Locate the cell with the specified text and output its [X, Y] center coordinate. 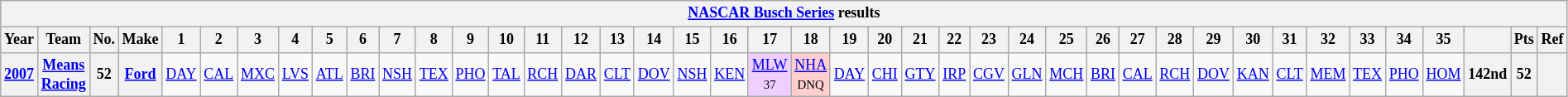
29 [1214, 40]
28 [1175, 40]
Ref [1552, 40]
26 [1104, 40]
DAR [581, 75]
10 [506, 40]
18 [811, 40]
Means Racing [63, 75]
Year [20, 40]
19 [849, 40]
MXC [258, 75]
11 [543, 40]
KAN [1253, 75]
LVS [295, 75]
27 [1137, 40]
20 [885, 40]
33 [1368, 40]
CGV [990, 75]
24 [1027, 40]
8 [434, 40]
CHI [885, 75]
142nd [1488, 75]
ATL [329, 75]
3 [258, 40]
23 [990, 40]
7 [397, 40]
GTY [920, 75]
MEM [1328, 75]
HOM [1443, 75]
32 [1328, 40]
Make [141, 40]
NHADNQ [811, 75]
25 [1067, 40]
4 [295, 40]
16 [730, 40]
Team [63, 40]
15 [692, 40]
Pts [1524, 40]
17 [770, 40]
NASCAR Busch Series results [784, 13]
13 [617, 40]
1 [181, 40]
21 [920, 40]
31 [1289, 40]
Ford [141, 75]
No. [104, 40]
KEN [730, 75]
30 [1253, 40]
MCH [1067, 75]
TAL [506, 75]
22 [955, 40]
IRP [955, 75]
2 [218, 40]
35 [1443, 40]
34 [1403, 40]
GLN [1027, 75]
5 [329, 40]
9 [470, 40]
14 [654, 40]
6 [362, 40]
2007 [20, 75]
MLW37 [770, 75]
12 [581, 40]
